Find where the given text appears and provide that cell's center as (X, Y) coordinate. 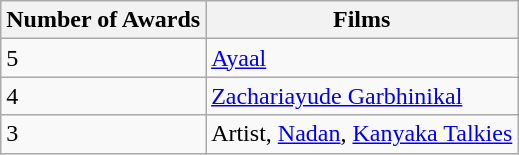
3 (104, 134)
Number of Awards (104, 20)
Zachariayude Garbhinikal (362, 96)
4 (104, 96)
Ayaal (362, 58)
5 (104, 58)
Films (362, 20)
Artist, Nadan, Kanyaka Talkies (362, 134)
